Return the (x, y) coordinate for the center point of the cell that contains the specified text.  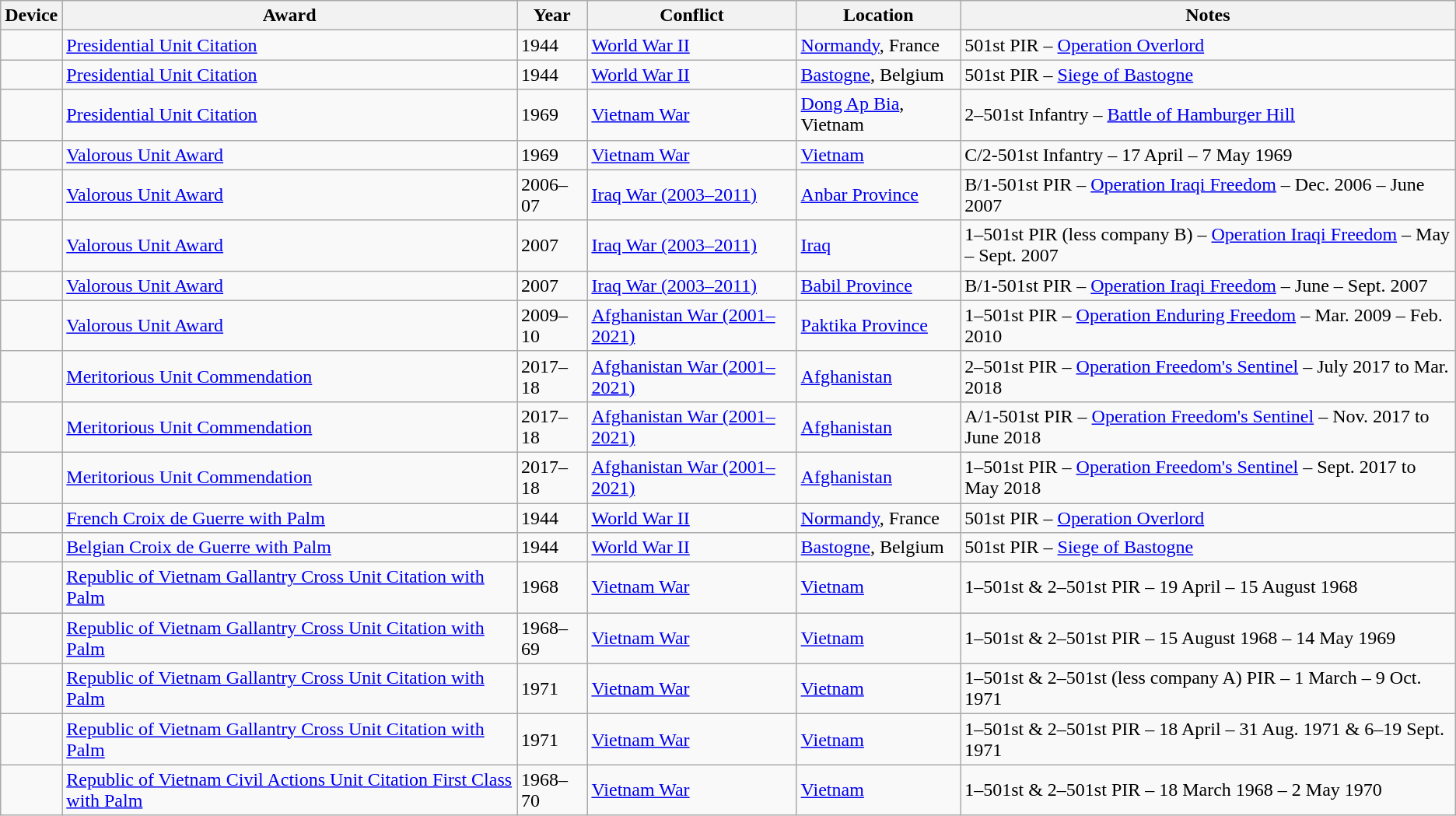
Year (552, 16)
1–501st & 2–501st PIR – 18 March 1968 – 2 May 1970 (1209, 790)
1–501st PIR – Operation Enduring Freedom – Mar. 2009 – Feb. 2010 (1209, 325)
A/1-501st PIR – Operation Freedom's Sentinel – Nov. 2017 to June 2018 (1209, 426)
French Croix de Guerre with Palm (289, 517)
Dong Ap Bia, Vietnam (879, 115)
Notes (1209, 16)
Conflict (692, 16)
Babil Province (879, 285)
Iraq (879, 246)
1968–70 (552, 790)
Anbar Province (879, 194)
Republic of Vietnam Civil Actions Unit Citation First Class with Palm (289, 790)
2006–07 (552, 194)
1968–69 (552, 638)
1968 (552, 588)
B/1-501st PIR – Operation Iraqi Freedom – June – Sept. 2007 (1209, 285)
Device (31, 16)
1–501st & 2–501st PIR – 18 April – 31 Aug. 1971 & 6–19 Sept. 1971 (1209, 739)
Location (879, 16)
1–501st & 2–501st PIR – 15 August 1968 – 14 May 1969 (1209, 638)
1–501st & 2–501st (less company A) PIR – 1 March – 9 Oct. 1971 (1209, 689)
2009–10 (552, 325)
1–501st PIR (less company B) – Operation Iraqi Freedom – May – Sept. 2007 (1209, 246)
Paktika Province (879, 325)
2–501st Infantry – Battle of Hamburger Hill (1209, 115)
Belgian Croix de Guerre with Palm (289, 548)
1–501st & 2–501st PIR – 19 April – 15 August 1968 (1209, 588)
1–501st PIR – Operation Freedom's Sentinel – Sept. 2017 to May 2018 (1209, 478)
Award (289, 16)
C/2-501st Infantry – 17 April – 7 May 1969 (1209, 155)
B/1-501st PIR – Operation Iraqi Freedom – Dec. 2006 – June 2007 (1209, 194)
2–501st PIR – Operation Freedom's Sentinel – July 2017 to Mar. 2018 (1209, 376)
